From the cell containing the given text, extract its center point as [X, Y] coordinate. 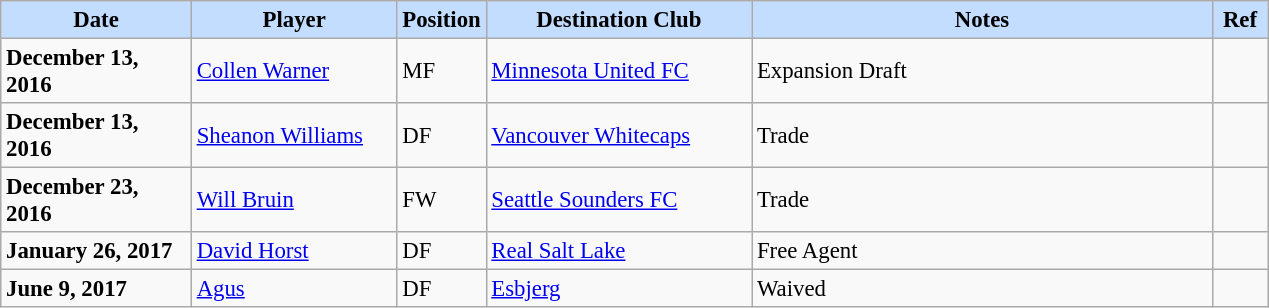
December 23, 2016 [96, 200]
MF [442, 72]
Real Salt Lake [619, 251]
Minnesota United FC [619, 72]
Seattle Sounders FC [619, 200]
Ref [1240, 20]
Collen Warner [294, 72]
Free Agent [982, 251]
Waived [982, 289]
Agus [294, 289]
Expansion Draft [982, 72]
Esbjerg [619, 289]
Notes [982, 20]
Sheanon Williams [294, 136]
Player [294, 20]
June 9, 2017 [96, 289]
Vancouver Whitecaps [619, 136]
Destination Club [619, 20]
FW [442, 200]
January 26, 2017 [96, 251]
Will Bruin [294, 200]
David Horst [294, 251]
Position [442, 20]
Date [96, 20]
